Identify which cell holds the provided text, then report its (x, y) central coordinate. 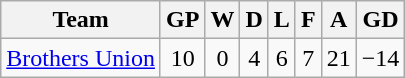
GP (182, 20)
D (254, 20)
7 (308, 58)
6 (282, 58)
A (338, 20)
L (282, 20)
Team (81, 20)
W (222, 20)
F (308, 20)
10 (182, 58)
GD (380, 20)
4 (254, 58)
−14 (380, 58)
Brothers Union (81, 58)
21 (338, 58)
0 (222, 58)
